From the cell containing the given text, extract its center point as [x, y] coordinate. 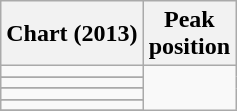
Chart (2013) [72, 34]
Peakposition [189, 34]
